Output the (X, Y) coordinate of the center of the cell containing the given text.  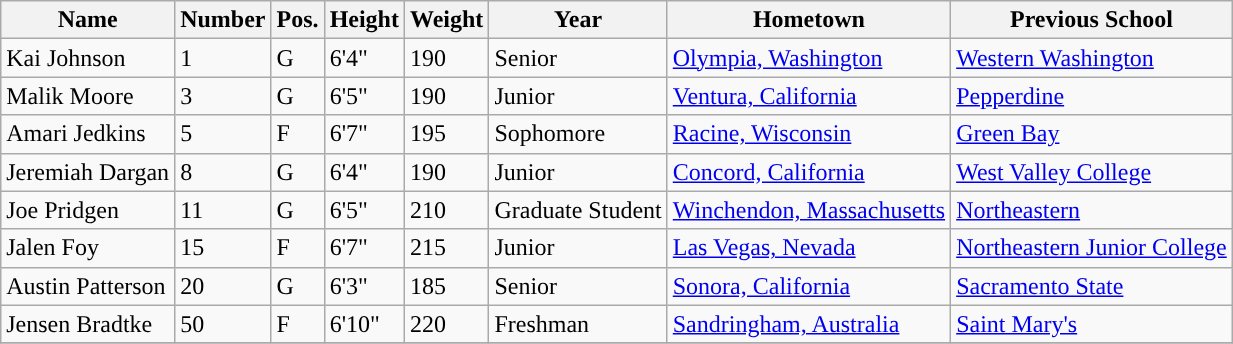
1 (223, 58)
Northeastern Junior College (1092, 248)
15 (223, 248)
Amari Jedkins (88, 134)
Height (364, 20)
50 (223, 324)
Winchendon, Massachusetts (808, 210)
West Valley College (1092, 172)
Racine, Wisconsin (808, 134)
3 (223, 96)
Malik Moore (88, 96)
220 (446, 324)
Number (223, 20)
Austin Patterson (88, 286)
Sonora, California (808, 286)
Sophomore (578, 134)
Hometown (808, 20)
Ventura, California (808, 96)
Sacramento State (1092, 286)
5 (223, 134)
Jensen Bradtke (88, 324)
Previous School (1092, 20)
Olympia, Washington (808, 58)
11 (223, 210)
Graduate Student (578, 210)
Kai Johnson (88, 58)
Freshman (578, 324)
215 (446, 248)
Northeastern (1092, 210)
20 (223, 286)
185 (446, 286)
6'10" (364, 324)
210 (446, 210)
Pepperdine (1092, 96)
Jeremiah Dargan (88, 172)
Joe Pridgen (88, 210)
Jalen Foy (88, 248)
Western Washington (1092, 58)
Green Bay (1092, 134)
8 (223, 172)
Saint Mary's (1092, 324)
Name (88, 20)
Year (578, 20)
Concord, California (808, 172)
6'3" (364, 286)
Las Vegas, Nevada (808, 248)
195 (446, 134)
Weight (446, 20)
Pos. (298, 20)
Sandringham, Australia (808, 324)
